Capture the cell that displays the provided text and extract its [x, y] central coordinate. 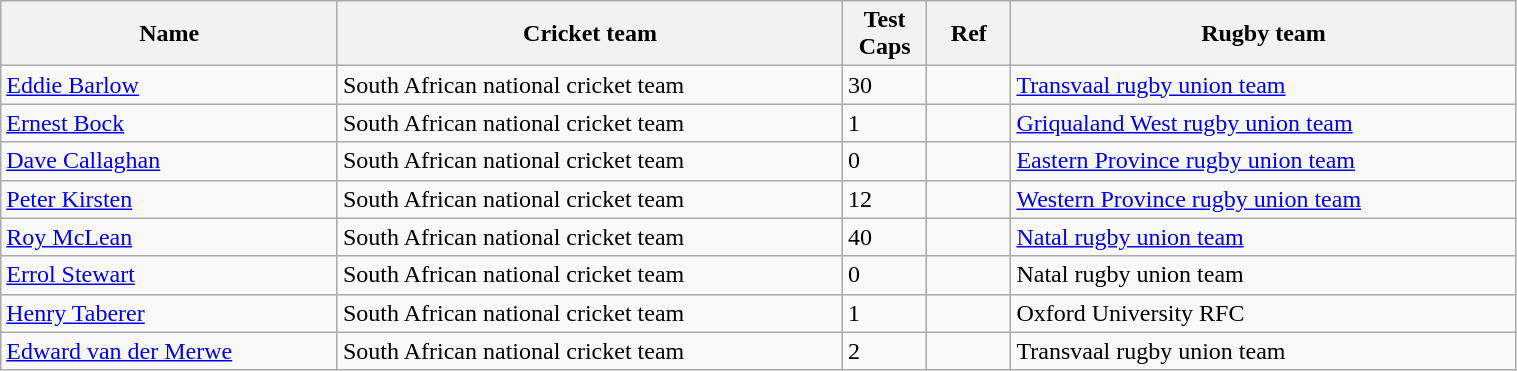
Oxford University RFC [1264, 313]
30 [885, 85]
40 [885, 237]
Name [170, 34]
Western Province rugby union team [1264, 199]
Eddie Barlow [170, 85]
Rugby team [1264, 34]
Errol Stewart [170, 275]
Peter Kirsten [170, 199]
Ref [969, 34]
Edward van der Merwe [170, 351]
Ernest Bock [170, 123]
Cricket team [590, 34]
12 [885, 199]
Dave Callaghan [170, 161]
2 [885, 351]
Henry Taberer [170, 313]
Griqualand West rugby union team [1264, 123]
Test Caps [885, 34]
Eastern Province rugby union team [1264, 161]
Roy McLean [170, 237]
